Provide the (X, Y) coordinate of the cell's center where the given text is located.  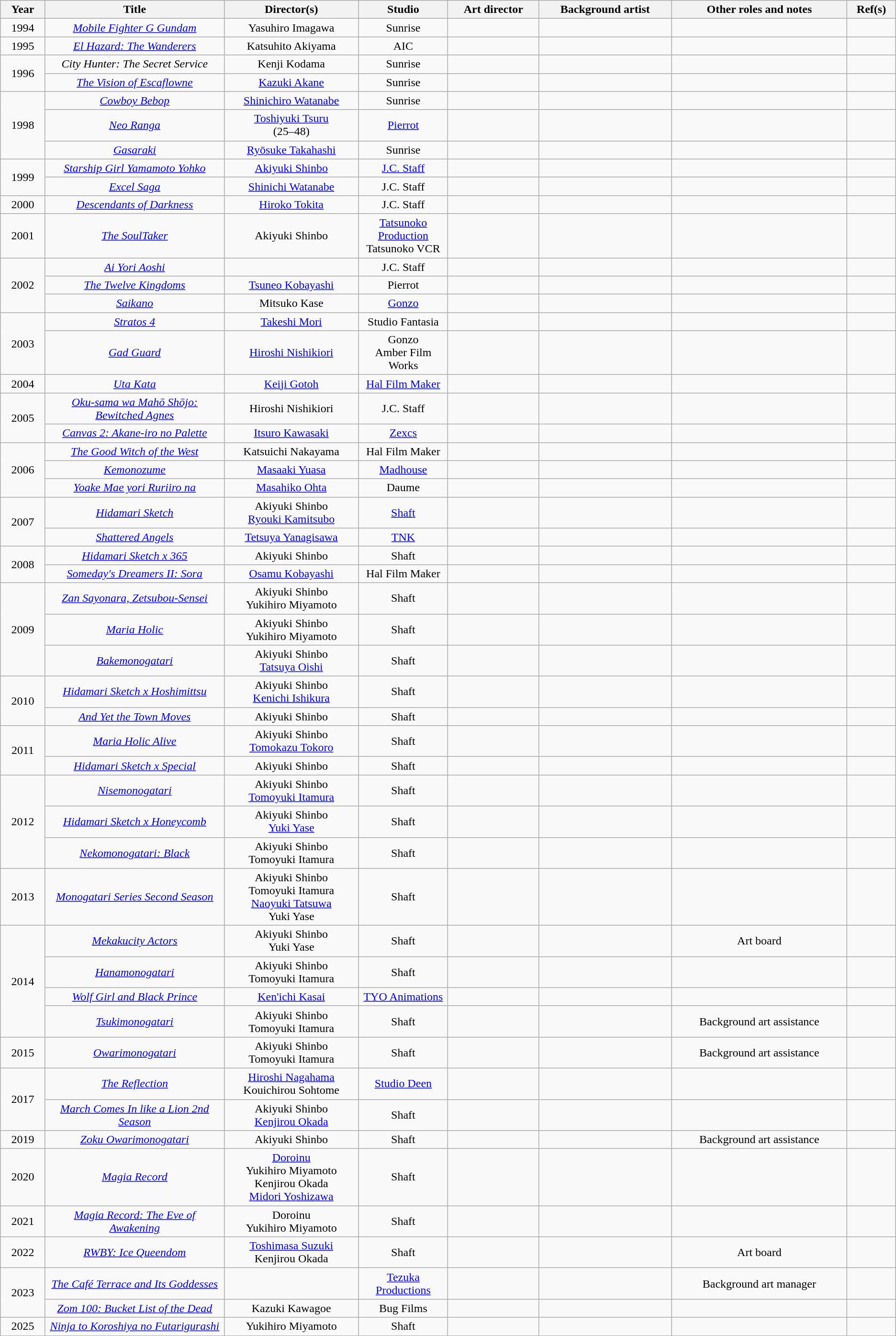
Yasuhiro Imagawa (291, 28)
Art director (493, 10)
1994 (23, 28)
2020 (23, 1178)
2000 (23, 204)
Hidamari Sketch (134, 512)
2009 (23, 629)
Magia Record: The Eve of Awakening (134, 1222)
Akiyuki ShinboTomoyuki ItamuraNaoyuki TatsuwaYuki Yase (291, 897)
Wolf Girl and Black Prince (134, 997)
Madhouse (403, 470)
Starship Girl Yamamoto Yohko (134, 168)
Ryōsuke Takahashi (291, 150)
Gasaraki (134, 150)
Kemonozume (134, 470)
2007 (23, 522)
Bug Films (403, 1308)
Monogatari Series Second Season (134, 897)
Hidamari Sketch x Hoshimittsu (134, 692)
Takeshi Mori (291, 322)
2021 (23, 1222)
Zexcs (403, 433)
1996 (23, 73)
Uta Kata (134, 384)
RWBY: Ice Queendom (134, 1252)
Other roles and notes (759, 10)
Zan Sayonara, Zetsubou-Sensei (134, 598)
Zoku Owarimonogatari (134, 1140)
Maria Holic Alive (134, 741)
Hidamari Sketch x Honeycomb (134, 821)
Hiroshi NagahamaKouichirou Sohtome (291, 1084)
Hidamari Sketch x 365 (134, 555)
Nisemonogatari (134, 791)
Akiyuki ShinboTomokazu Tokoro (291, 741)
Gonzo (403, 303)
DoroinuYukihiro Miyamoto (291, 1222)
1995 (23, 46)
2003 (23, 344)
2001 (23, 236)
Ref(s) (871, 10)
GonzoAmber Film Works (403, 353)
The Café Terrace and Its Goddesses (134, 1284)
Shinichi Watanabe (291, 186)
2023 (23, 1292)
Stratos 4 (134, 322)
Ai Yori Aoshi (134, 267)
Yoake Mae yori Ruriiro na (134, 488)
Tsuneo Kobayashi (291, 285)
Excel Saga (134, 186)
The Vision of Escaflowne (134, 82)
Background art manager (759, 1284)
Studio Deen (403, 1084)
1998 (23, 125)
2010 (23, 701)
Zom 100: Bucket List of the Dead (134, 1308)
2011 (23, 751)
Akiyuki ShinboKenichi Ishikura (291, 692)
And Yet the Town Moves (134, 717)
The Good Witch of the West (134, 451)
2012 (23, 821)
Descendants of Darkness (134, 204)
2014 (23, 981)
Mobile Fighter G Gundam (134, 28)
Gad Guard (134, 353)
The SoulTaker (134, 236)
Ken'ichi Kasai (291, 997)
Katsuhito Akiyama (291, 46)
Background artist (605, 10)
Owarimonogatari (134, 1052)
Cowboy Bebop (134, 101)
2008 (23, 564)
Mitsuko Kase (291, 303)
Nekomonogatari: Black (134, 853)
Shattered Angels (134, 537)
Canvas 2: Akane-iro no Palette (134, 433)
Akiyuki ShinboRyouki Kamitsubo (291, 512)
Hanamonogatari (134, 972)
DoroinuYukihiro MiyamotoKenjirou OkadaMidori Yoshizawa (291, 1178)
Akiyuki ShinboKenjirou Okada (291, 1114)
Mekakucity Actors (134, 941)
Hiroko Tokita (291, 204)
2015 (23, 1052)
2002 (23, 285)
2025 (23, 1326)
El Hazard: The Wanderers (134, 46)
March Comes In like a Lion 2nd Season (134, 1114)
Daume (403, 488)
Director(s) (291, 10)
Saikano (134, 303)
Toshimasa SuzukiKenjirou Okada (291, 1252)
Someday's Dreamers II: Sora (134, 573)
Bakemonogatari (134, 661)
Kazuki Kawagoe (291, 1308)
Year (23, 10)
1999 (23, 177)
The Reflection (134, 1084)
Neo Ranga (134, 125)
TYO Animations (403, 997)
TNK (403, 537)
2004 (23, 384)
Magia Record (134, 1178)
Tezuka Productions (403, 1284)
Studio Fantasia (403, 322)
Title (134, 10)
Akiyuki ShinboTatsuya Oishi (291, 661)
Ninja to Koroshiya no Futarigurashi (134, 1326)
Yukihiro Miyamoto (291, 1326)
2019 (23, 1140)
Masaaki Yuasa (291, 470)
2006 (23, 470)
Tatsunoko ProductionTatsunoko VCR (403, 236)
Maria Holic (134, 629)
The Twelve Kingdoms (134, 285)
Katsuichi Nakayama (291, 451)
2022 (23, 1252)
2013 (23, 897)
Tsukimonogatari (134, 1022)
Keiji Gotoh (291, 384)
2017 (23, 1099)
Tetsuya Yanagisawa (291, 537)
Shinichiro Watanabe (291, 101)
Toshiyuki Tsuru(25–48) (291, 125)
Itsuro Kawasaki (291, 433)
Oku-sama wa Mahō Shōjo: Bewitched Agnes (134, 409)
Hidamari Sketch x Special (134, 766)
Masahiko Ohta (291, 488)
AIC (403, 46)
2005 (23, 417)
Kenji Kodama (291, 64)
City Hunter: The Secret Service (134, 64)
Studio (403, 10)
Kazuki Akane (291, 82)
Osamu Kobayashi (291, 573)
